Capture the cell that displays the provided text and extract its [x, y] central coordinate. 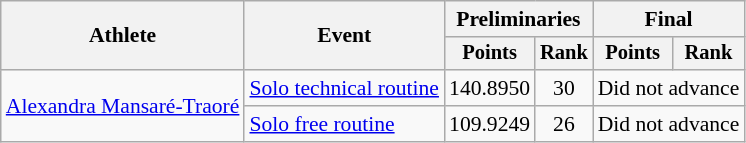
Final [669, 19]
26 [564, 124]
140.8950 [490, 88]
Preliminaries [518, 19]
Solo free routine [344, 124]
Athlete [123, 36]
Alexandra Mansaré-Traoré [123, 106]
Event [344, 36]
30 [564, 88]
Solo technical routine [344, 88]
109.9249 [490, 124]
